Return the (X, Y) coordinate for the center point of the cell that contains the specified text.  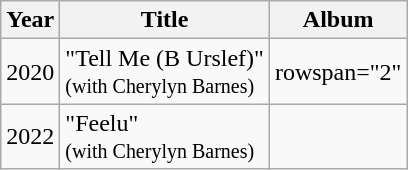
2022 (30, 136)
2020 (30, 72)
"Feelu"(with Cherylyn Barnes) (165, 136)
"Tell Me (B Urslef)"(with Cherylyn Barnes) (165, 72)
Album (338, 20)
Title (165, 20)
rowspan="2" (338, 72)
Year (30, 20)
